Determine the [X, Y] coordinate at the center of the cell enclosing the given text.  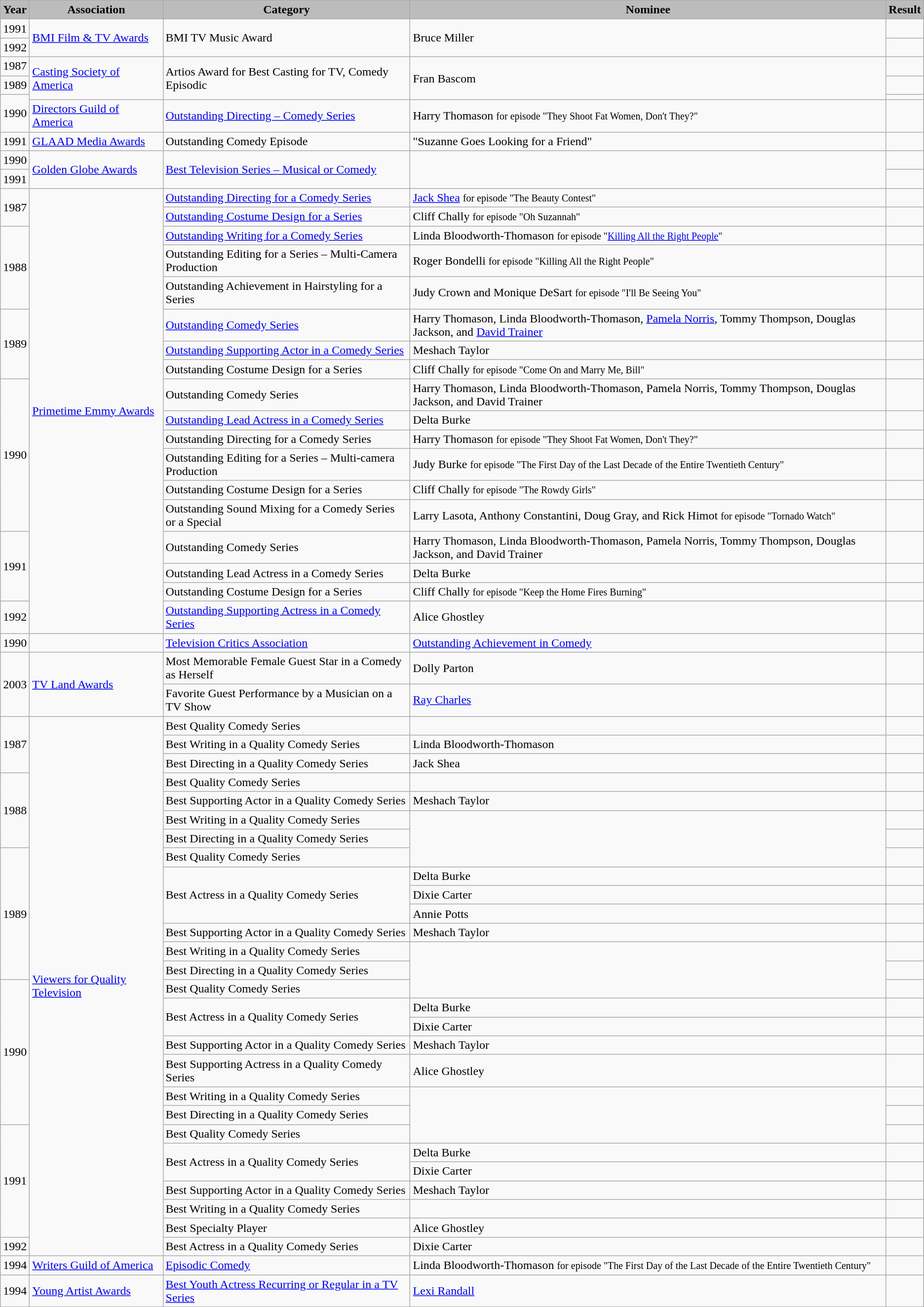
Outstanding Editing for a Series – Multi-camera Production [286, 464]
Golden Globe Awards [96, 169]
Jack Shea [648, 763]
GLAAD Media Awards [96, 141]
Outstanding Editing for a Series – Multi-Camera Production [286, 261]
BMI Film & TV Awards [96, 38]
Lexi Randall [648, 1291]
Linda Bloodworth-Thomason for episode "The First Day of the Last Decade of the Entire Twentieth Century" [648, 1265]
Best Youth Actress Recurring or Regular in a TV Series [286, 1291]
Category [286, 10]
"Suzanne Goes Looking for a Friend" [648, 141]
Nominee [648, 10]
Directors Guild of America [96, 116]
Best Supporting Actress in a Quality Comedy Series [286, 1070]
Outstanding Supporting Actor in a Comedy Series [286, 351]
Association [96, 10]
Cliff Chally for episode "Oh Suzannah" [648, 216]
Episodic Comedy [286, 1265]
Artios Award for Best Casting for TV, Comedy Episodic [286, 78]
Best Television Series – Musical or Comedy [286, 169]
TV Land Awards [96, 684]
Judy Crown and Monique DeSart for episode "I'll Be Seeing You" [648, 293]
2003 [15, 684]
Ray Charles [648, 700]
Bruce Miller [648, 38]
Jack Shea for episode "The Beauty Contest" [648, 198]
Television Critics Association [286, 642]
Most Memorable Female Guest Star in a Comedy as Herself [286, 669]
Larry Lasota, Anthony Constantini, Doug Gray, and Rick Himot for episode "Tornado Watch" [648, 515]
Outstanding Comedy Episode [286, 141]
Cliff Chally for episode "Come On and Marry Me, Bill" [648, 369]
Roger Bondelli for episode "Killing All the Right People" [648, 261]
Outstanding Supporting Actress in a Comedy Series [286, 617]
Outstanding Directing – Comedy Series [286, 116]
Dolly Parton [648, 669]
BMI TV Music Award [286, 38]
Cliff Chally for episode "The Rowdy Girls" [648, 490]
Outstanding Writing for a Comedy Series [286, 236]
Linda Bloodworth-Thomason [648, 745]
Young Artist Awards [96, 1291]
Outstanding Sound Mixing for a Comedy Series or a Special [286, 515]
Outstanding Achievement in Hairstyling for a Series [286, 293]
Annie Potts [648, 913]
Casting Society of America [96, 78]
Fran Bascom [648, 78]
Result [905, 10]
Writers Guild of America [96, 1265]
Cliff Chally for episode "Keep the Home Fires Burning" [648, 592]
Primetime Emmy Awards [96, 411]
Outstanding Achievement in Comedy [648, 642]
Best Specialty Player [286, 1228]
Linda Bloodworth-Thomason for episode "Killing All the Right People" [648, 236]
Viewers for Quality Television [96, 987]
Year [15, 10]
Judy Burke for episode "The First Day of the Last Decade of the Entire Twentieth Century" [648, 464]
Favorite Guest Performance by a Musician on a TV Show [286, 700]
